Search for the cell housing the specified text and yield its (x, y) center coordinate. 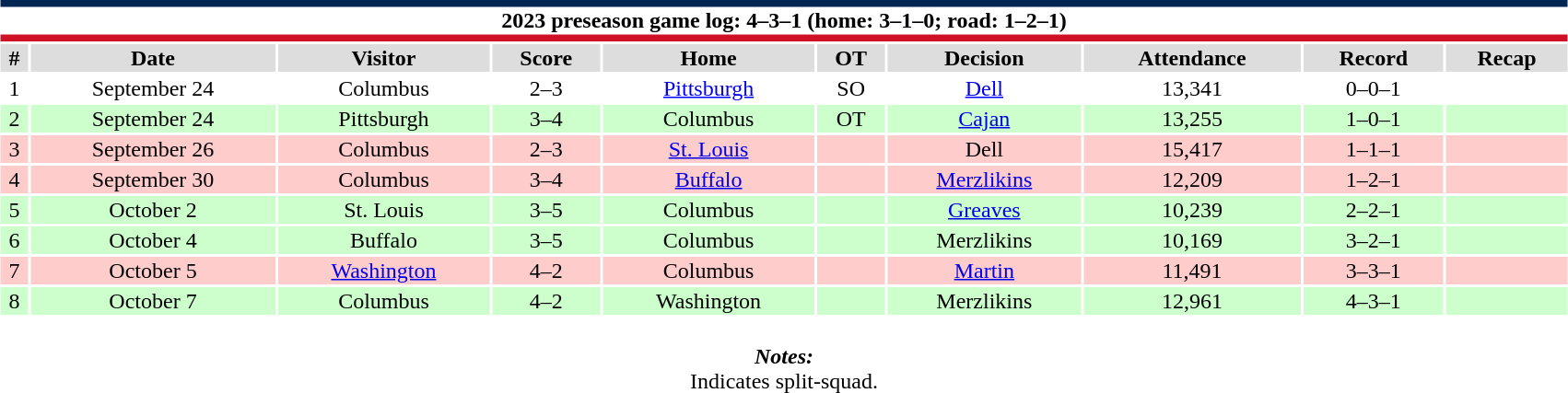
October 4 (153, 240)
4 (15, 179)
2023 preseason game log: 4–3–1 (home: 3–1–0; road: 1–2–1) (784, 20)
September 26 (153, 149)
7 (15, 271)
Date (153, 58)
Greaves (985, 210)
11,491 (1192, 271)
12,961 (1192, 301)
8 (15, 301)
12,209 (1192, 179)
5 (15, 210)
13,255 (1192, 119)
1–1–1 (1374, 149)
Record (1374, 58)
10,239 (1192, 210)
September 30 (153, 179)
3 (15, 149)
October 2 (153, 210)
# (15, 58)
Decision (985, 58)
6 (15, 240)
Visitor (383, 58)
Cajan (985, 119)
3–2–1 (1374, 240)
10,169 (1192, 240)
2 (15, 119)
Recap (1507, 58)
1–2–1 (1374, 179)
Attendance (1192, 58)
1–0–1 (1374, 119)
0–0–1 (1374, 88)
4–3–1 (1374, 301)
1 (15, 88)
3–3–1 (1374, 271)
Home (708, 58)
Score (545, 58)
October 5 (153, 271)
October 7 (153, 301)
13,341 (1192, 88)
2–2–1 (1374, 210)
SO (851, 88)
Martin (985, 271)
15,417 (1192, 149)
